Extract the [X, Y] coordinate from the center of the cell holding the provided text.  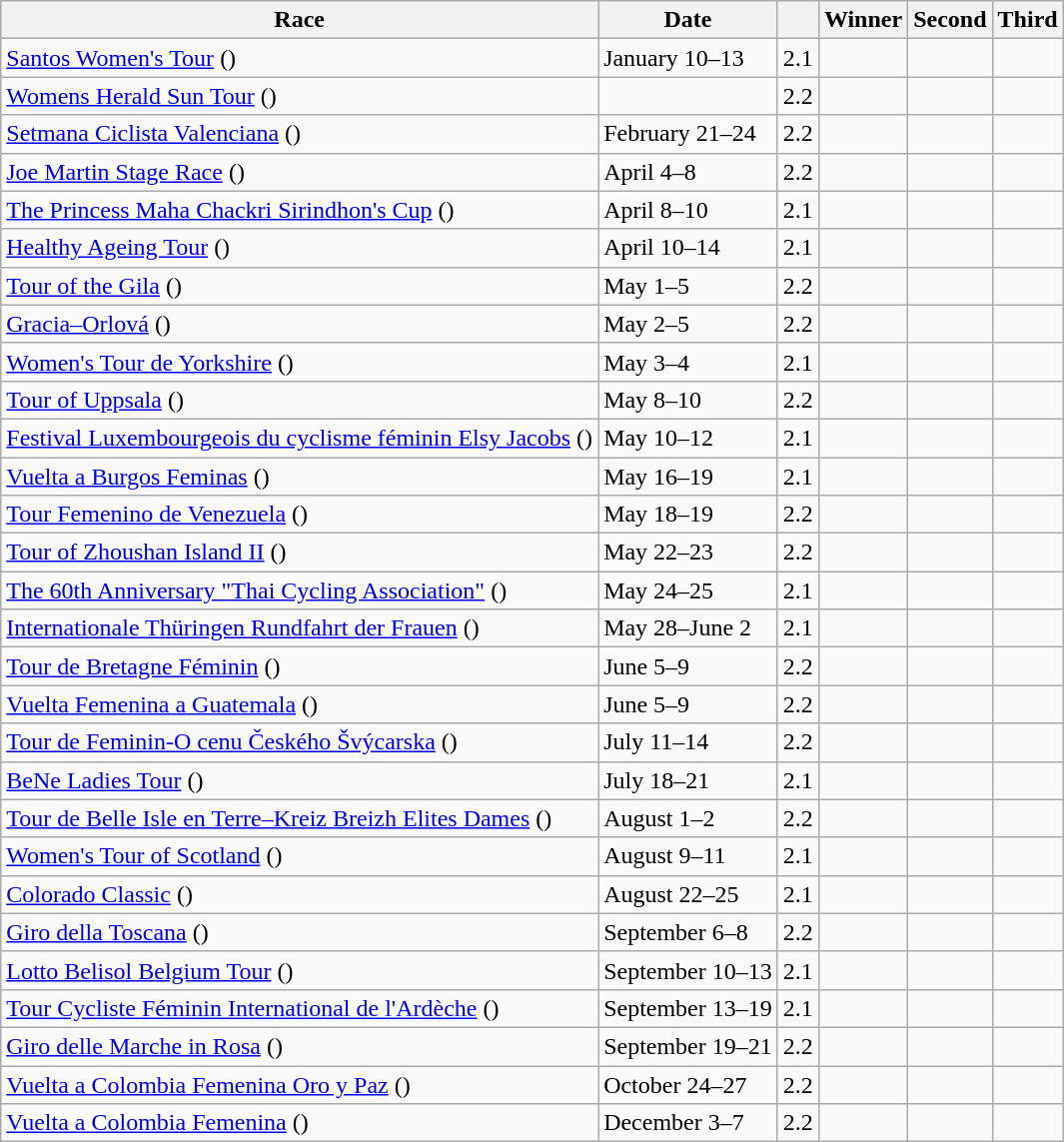
December 3–7 [688, 1123]
July 18–21 [688, 780]
September 19–21 [688, 1046]
Tour de Bretagne Féminin () [300, 666]
May 28–June 2 [688, 628]
Vuelta a Colombia Femenina () [300, 1123]
Tour de Feminin-O cenu Českého Švýcarska () [300, 742]
The 60th Anniversary "Thai Cycling Association" () [300, 590]
January 10–13 [688, 58]
April 10–14 [688, 248]
Joe Martin Stage Race () [300, 172]
Third [1027, 20]
May 1–5 [688, 286]
Gracia–Orlová () [300, 324]
Race [300, 20]
The Princess Maha Chackri Sirindhon's Cup () [300, 210]
Giro della Toscana () [300, 932]
Festival Luxembourgeois du cyclisme féminin Elsy Jacobs () [300, 438]
BeNe Ladies Tour () [300, 780]
Tour Cycliste Féminin International de l'Ardèche () [300, 1008]
Tour of Zhoushan Island II () [300, 553]
Vuelta a Colombia Femenina Oro y Paz () [300, 1084]
Tour of Uppsala () [300, 400]
May 8–10 [688, 400]
Tour of the Gila () [300, 286]
Date [688, 20]
Vuelta Femenina a Guatemala () [300, 704]
August 22–25 [688, 894]
Colorado Classic () [300, 894]
September 6–8 [688, 932]
May 18–19 [688, 515]
Women's Tour of Scotland () [300, 856]
May 22–23 [688, 553]
Internationale Thüringen Rundfahrt der Frauen () [300, 628]
Women's Tour de Yorkshire () [300, 362]
Vuelta a Burgos Feminas () [300, 477]
Winner [863, 20]
May 16–19 [688, 477]
August 9–11 [688, 856]
Womens Herald Sun Tour () [300, 96]
Lotto Belisol Belgium Tour () [300, 970]
Healthy Ageing Tour () [300, 248]
Setmana Ciclista Valenciana () [300, 134]
February 21–24 [688, 134]
August 1–2 [688, 818]
Tour de Belle Isle en Terre–Kreiz Breizh Elites Dames () [300, 818]
April 4–8 [688, 172]
May 10–12 [688, 438]
Tour Femenino de Venezuela () [300, 515]
September 13–19 [688, 1008]
Second [950, 20]
May 24–25 [688, 590]
May 2–5 [688, 324]
October 24–27 [688, 1084]
Giro delle Marche in Rosa () [300, 1046]
Santos Women's Tour () [300, 58]
September 10–13 [688, 970]
May 3–4 [688, 362]
April 8–10 [688, 210]
July 11–14 [688, 742]
